Output the [x, y] coordinate of the center of the cell containing the given text.  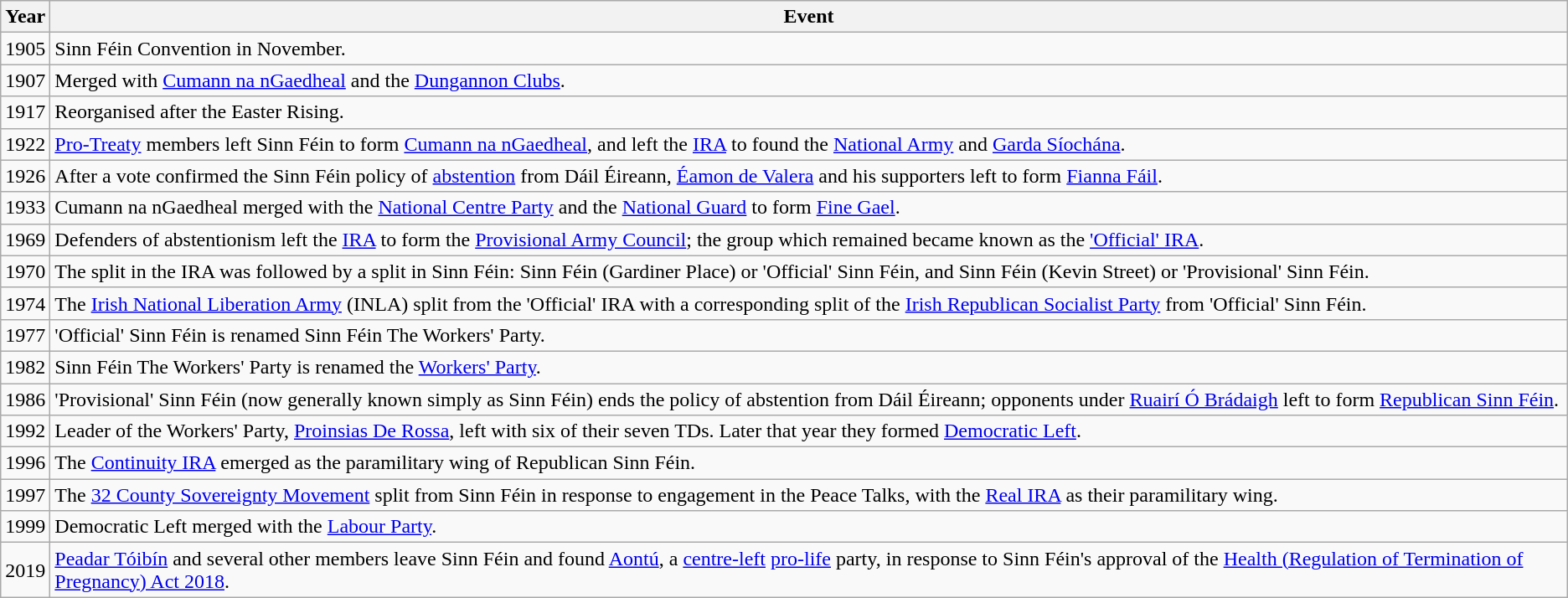
The 32 County Sovereignty Movement split from Sinn Féin in response to engagement in the Peace Talks, with the Real IRA as their paramilitary wing. [809, 495]
Cumann na nGaedheal merged with the National Centre Party and the National Guard to form Fine Gael. [809, 208]
1969 [25, 240]
1996 [25, 463]
Pro-Treaty members left Sinn Féin to form Cumann na nGaedheal, and left the IRA to found the National Army and Garda Síochána. [809, 144]
1982 [25, 367]
1933 [25, 208]
1907 [25, 80]
Sinn Féin The Workers' Party is renamed the Workers' Party. [809, 367]
1986 [25, 400]
Democratic Left merged with the Labour Party. [809, 527]
'Official' Sinn Féin is renamed Sinn Féin The Workers' Party. [809, 335]
1970 [25, 271]
Reorganised after the Easter Rising. [809, 112]
Defenders of abstentionism left the IRA to form the Provisional Army Council; the group which remained became known as the 'Official' IRA. [809, 240]
2019 [25, 570]
1977 [25, 335]
1917 [25, 112]
1997 [25, 495]
After a vote confirmed the Sinn Féin policy of abstention from Dáil Éireann, Éamon de Valera and his supporters left to form Fianna Fáil. [809, 176]
Event [809, 17]
1999 [25, 527]
The Continuity IRA emerged as the paramilitary wing of Republican Sinn Féin. [809, 463]
Leader of the Workers' Party, Proinsias De Rossa, left with six of their seven TDs. Later that year they formed Democratic Left. [809, 431]
1926 [25, 176]
1905 [25, 49]
Year [25, 17]
Sinn Féin Convention in November. [809, 49]
1992 [25, 431]
1974 [25, 303]
Merged with Cumann na nGaedheal and the Dungannon Clubs. [809, 80]
1922 [25, 144]
